Detect which cell encompasses the target text, then output its [x, y] center coordinate. 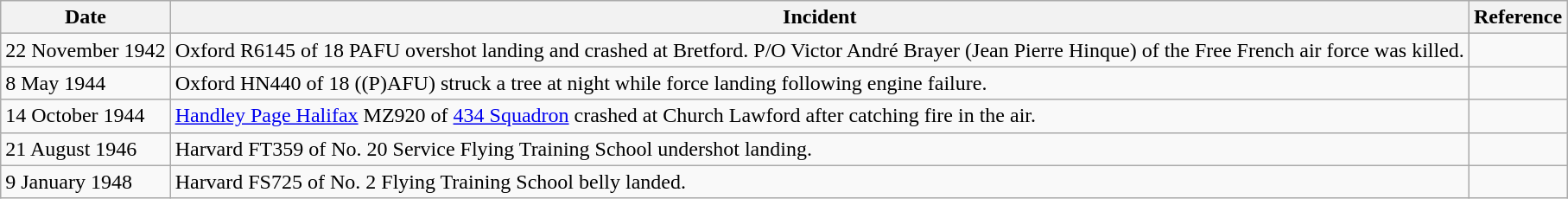
14 October 1944 [86, 116]
Harvard FS725 of No. 2 Flying Training School belly landed. [819, 182]
Date [86, 17]
Incident [819, 17]
21 August 1946 [86, 149]
Harvard FT359 of No. 20 Service Flying Training School undershot landing. [819, 149]
22 November 1942 [86, 50]
Oxford HN440 of 18 ((P)AFU) struck a tree at night while force landing following engine failure. [819, 83]
Reference [1517, 17]
9 January 1948 [86, 182]
8 May 1944 [86, 83]
Handley Page Halifax MZ920 of 434 Squadron crashed at Church Lawford after catching fire in the air. [819, 116]
